Locate the cell with the specified text and output its (x, y) center coordinate. 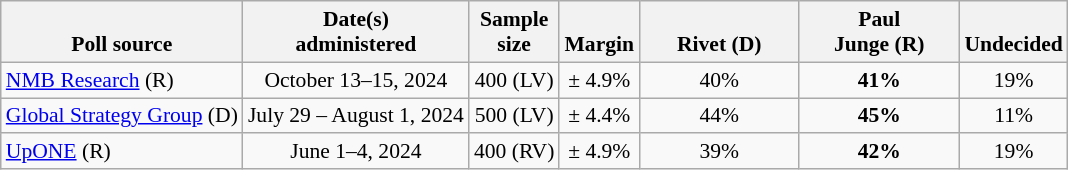
44% (719, 116)
NMB Research (R) (122, 80)
Margin (599, 32)
Samplesize (514, 32)
UpONE (R) (122, 152)
41% (879, 80)
Rivet (D) (719, 32)
45% (879, 116)
11% (1013, 116)
± 4.4% (599, 116)
Date(s)administered (356, 32)
Undecided (1013, 32)
39% (719, 152)
42% (879, 152)
40% (719, 80)
Global Strategy Group (D) (122, 116)
Poll source (122, 32)
PaulJunge (R) (879, 32)
July 29 – August 1, 2024 (356, 116)
October 13–15, 2024 (356, 80)
400 (LV) (514, 80)
400 (RV) (514, 152)
500 (LV) (514, 116)
June 1–4, 2024 (356, 152)
